Output the [x, y] coordinate of the center of the cell containing the given text.  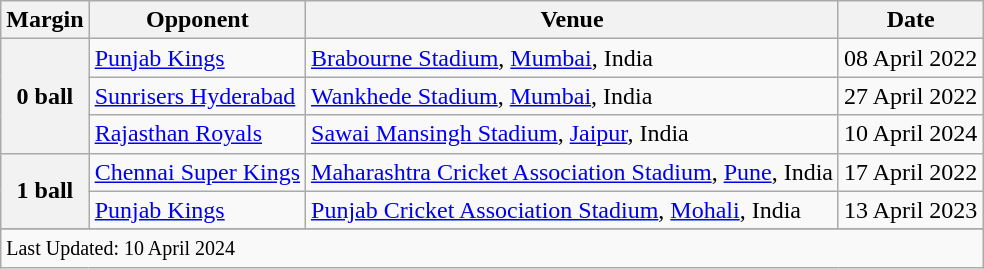
10 April 2024 [910, 134]
0 ball [45, 96]
1 ball [45, 191]
27 April 2022 [910, 96]
Last Updated: 10 April 2024 [492, 248]
Wankhede Stadium, Mumbai, India [572, 96]
Sawai Mansingh Stadium, Jaipur, India [572, 134]
Venue [572, 20]
13 April 2023 [910, 210]
Maharashtra Cricket Association Stadium, Pune, India [572, 172]
Brabourne Stadium, Mumbai, India [572, 58]
Opponent [197, 20]
Date [910, 20]
Sunrisers Hyderabad [197, 96]
Margin [45, 20]
08 April 2022 [910, 58]
Chennai Super Kings [197, 172]
17 April 2022 [910, 172]
Rajasthan Royals [197, 134]
Punjab Cricket Association Stadium, Mohali, India [572, 210]
